Locate the cell with the specified text and output its (x, y) center coordinate. 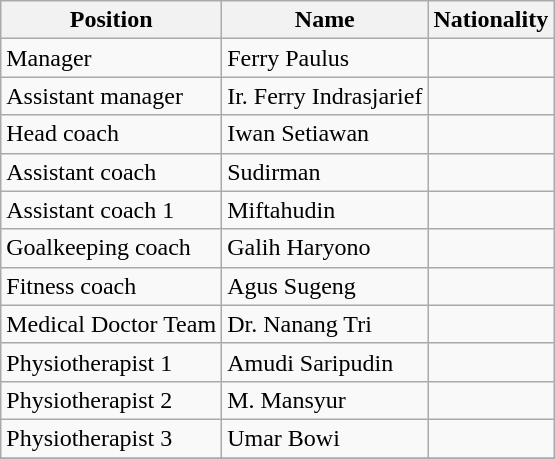
Nationality (491, 20)
Galih Haryono (325, 248)
Name (325, 20)
Physiotherapist 1 (112, 362)
Iwan Setiawan (325, 134)
Ir. Ferry Indrasjarief (325, 96)
Goalkeeping coach (112, 248)
Dr. Nanang Tri (325, 324)
Assistant coach (112, 172)
Position (112, 20)
Physiotherapist 2 (112, 400)
Sudirman (325, 172)
Miftahudin (325, 210)
Agus Sugeng (325, 286)
Assistant manager (112, 96)
Assistant coach 1 (112, 210)
Medical Doctor Team (112, 324)
Manager (112, 58)
Head coach (112, 134)
Physiotherapist 3 (112, 438)
Fitness coach (112, 286)
Umar Bowi (325, 438)
Ferry Paulus (325, 58)
Amudi Saripudin (325, 362)
M. Mansyur (325, 400)
